Extract the [X, Y] coordinate from the center of the cell holding the provided text.  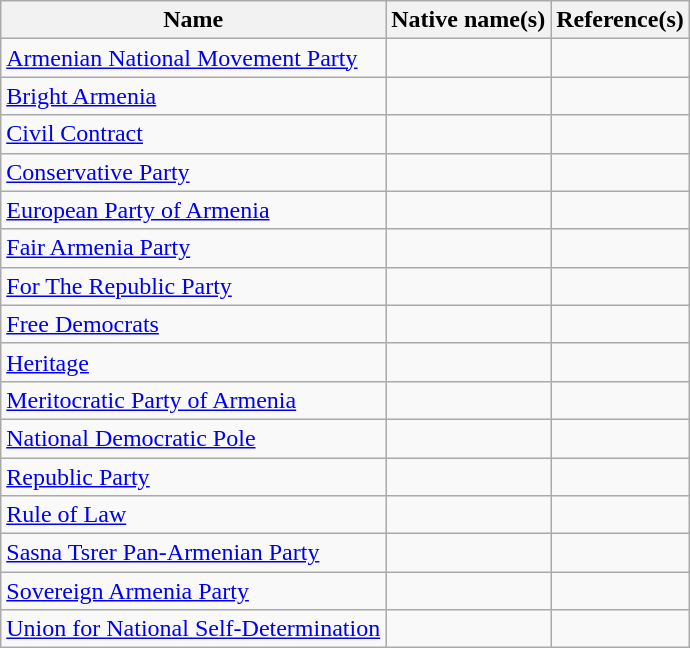
For The Republic Party [194, 286]
Free Democrats [194, 324]
European Party of Armenia [194, 210]
Meritocratic Party of Armenia [194, 400]
Rule of Law [194, 515]
National Democratic Pole [194, 438]
Reference(s) [620, 20]
Conservative Party [194, 172]
Native name(s) [468, 20]
Republic Party [194, 477]
Heritage [194, 362]
Civil Contract [194, 134]
Name [194, 20]
Sasna Tsrer Pan-Armenian Party [194, 553]
Sovereign Armenia Party [194, 591]
Union for National Self-Determination [194, 629]
Fair Armenia Party [194, 248]
Armenian National Movement Party [194, 58]
Bright Armenia [194, 96]
